Search for the cell housing the specified text and yield its (X, Y) center coordinate. 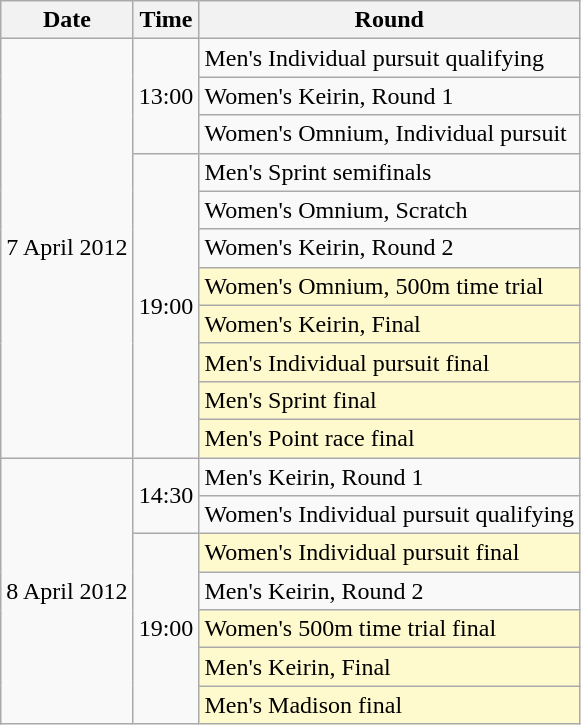
Time (166, 20)
13:00 (166, 96)
Men's Sprint semifinals (390, 172)
Women's Keirin, Round 1 (390, 96)
Men's Point race final (390, 438)
Men's Keirin, Final (390, 667)
Men's Individual pursuit final (390, 362)
Women's Omnium, Individual pursuit (390, 134)
14:30 (166, 496)
Men's Individual pursuit qualifying (390, 58)
Women's Omnium, Scratch (390, 210)
Women's 500m time trial final (390, 629)
Women's Individual pursuit final (390, 553)
Women's Omnium, 500m time trial (390, 286)
7 April 2012 (67, 248)
8 April 2012 (67, 591)
Women's Individual pursuit qualifying (390, 515)
Date (67, 20)
Men's Keirin, Round 1 (390, 477)
Women's Keirin, Round 2 (390, 248)
Men's Keirin, Round 2 (390, 591)
Round (390, 20)
Men's Sprint final (390, 400)
Men's Madison final (390, 705)
Women's Keirin, Final (390, 324)
